Pinpoint the cell where the given text exists, returning its [X, Y] midpoint coordinate. 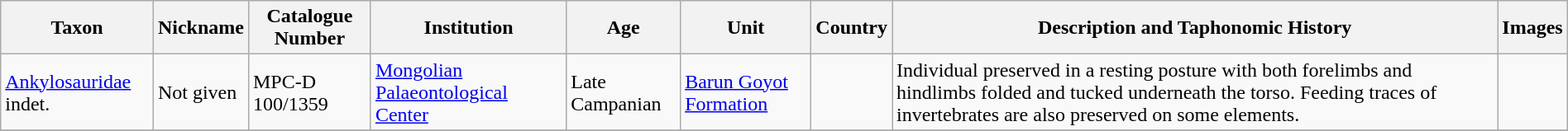
Unit [746, 28]
Images [1532, 28]
Barun Goyot Formation [746, 92]
MPC-D 100/1359 [309, 92]
Institution [468, 28]
Age [624, 28]
Taxon [78, 28]
Mongolian Palaeontological Center [468, 92]
Country [852, 28]
Catalogue Number [309, 28]
Nickname [200, 28]
Ankylosauridae indet. [78, 92]
Description and Taphonomic History [1194, 28]
Not given [200, 92]
Late Campanian [624, 92]
